Provide the [x, y] coordinate of the cell's center where the given text is located.  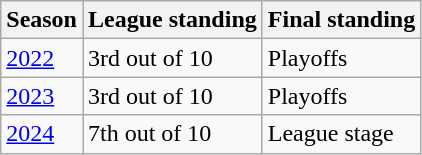
League standing [172, 20]
2022 [42, 58]
League stage [341, 134]
2023 [42, 96]
Final standing [341, 20]
7th out of 10 [172, 134]
2024 [42, 134]
Season [42, 20]
